From the cell containing the given text, extract its center point as (X, Y) coordinate. 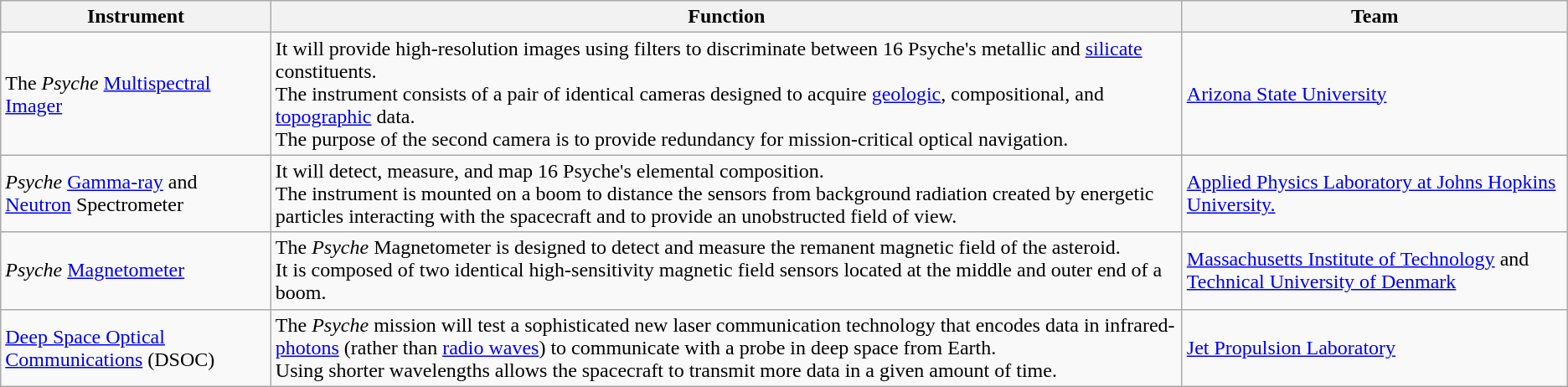
Function (726, 17)
Team (1375, 17)
Massachusetts Institute of Technology and Technical University of Denmark (1375, 271)
Psyche Gamma-ray and Neutron Spectrometer (136, 193)
Applied Physics Laboratory at Johns Hopkins University. (1375, 193)
Deep Space Optical Communications (DSOC) (136, 348)
Jet Propulsion Laboratory (1375, 348)
Instrument (136, 17)
Arizona State University (1375, 94)
The Psyche Multispectral Imager (136, 94)
Psyche Magnetometer (136, 271)
